From the cell containing the given text, extract its center point as (X, Y) coordinate. 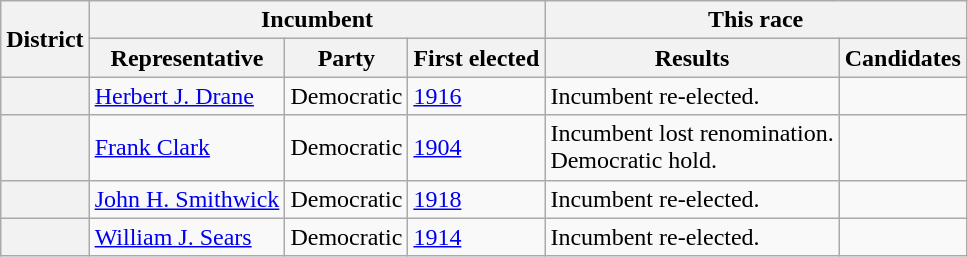
Incumbent lost renomination.Democratic hold. (692, 148)
Incumbent (317, 20)
This race (756, 20)
William J. Sears (187, 237)
District (45, 39)
Frank Clark (187, 148)
1914 (476, 237)
First elected (476, 58)
Results (692, 58)
1918 (476, 199)
1904 (476, 148)
Candidates (902, 58)
John H. Smithwick (187, 199)
Herbert J. Drane (187, 96)
Representative (187, 58)
Party (346, 58)
1916 (476, 96)
